Return the [x, y] coordinate for the center point of the cell that contains the specified text.  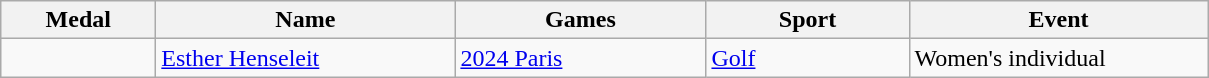
Name [306, 20]
Women's individual [1058, 58]
Sport [808, 20]
Esther Henseleit [306, 58]
Golf [808, 58]
Event [1058, 20]
Games [580, 20]
2024 Paris [580, 58]
Medal [78, 20]
